Scan for the cell matching the given text and deliver its (X, Y) coordinate at center. 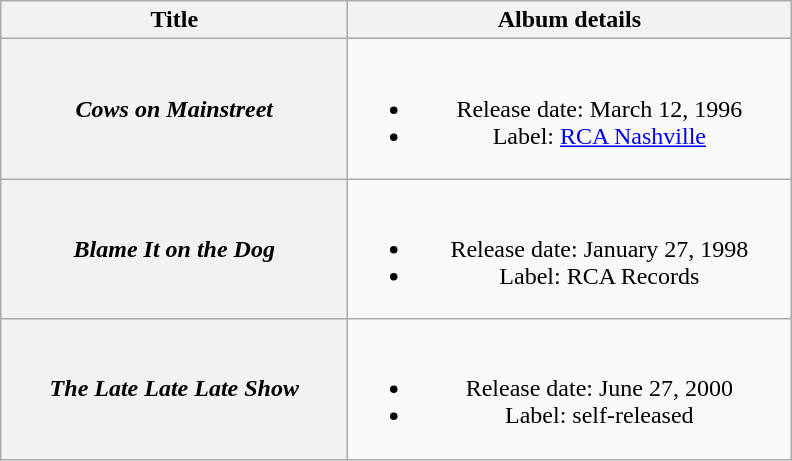
Album details (570, 20)
Blame It on the Dog (174, 249)
The Late Late Late Show (174, 389)
Release date: January 27, 1998Label: RCA Records (570, 249)
Cows on Mainstreet (174, 109)
Title (174, 20)
Release date: March 12, 1996Label: RCA Nashville (570, 109)
Release date: June 27, 2000Label: self-released (570, 389)
